Determine the (x, y) coordinate at the center of the cell enclosing the given text.  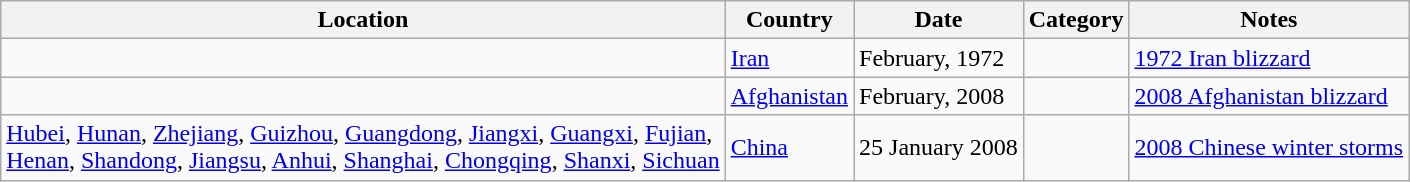
1972 Iran blizzard (1269, 58)
China (789, 148)
Notes (1269, 20)
25 January 2008 (939, 148)
Hubei, Hunan, Zhejiang, Guizhou, Guangdong, Jiangxi, Guangxi, Fujian,Henan, Shandong, Jiangsu, Anhui, Shanghai, Chongqing, Shanxi, Sichuan (363, 148)
2008 Chinese winter storms (1269, 148)
Country (789, 20)
Date (939, 20)
Location (363, 20)
Iran (789, 58)
February, 1972 (939, 58)
Afghanistan (789, 96)
2008 Afghanistan blizzard (1269, 96)
February, 2008 (939, 96)
Category (1076, 20)
